Locate the cell with the specified text and output its [X, Y] center coordinate. 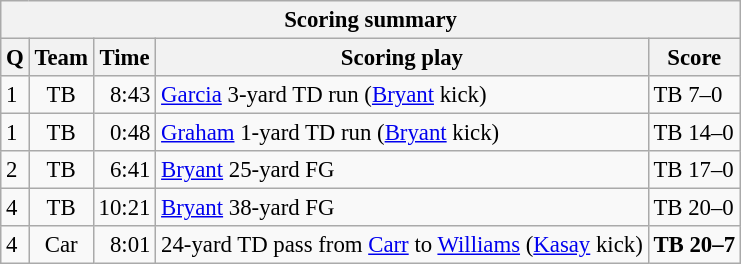
TB 14–0 [694, 133]
TB 20–0 [694, 208]
Car [61, 245]
TB 7–0 [694, 95]
Scoring summary [371, 20]
Team [61, 58]
Bryant 38-yard FG [402, 208]
Time [124, 58]
TB 17–0 [694, 170]
10:21 [124, 208]
Q [15, 58]
TB 20–7 [694, 245]
8:43 [124, 95]
24-yard TD pass from Carr to Williams (Kasay kick) [402, 245]
Graham 1-yard TD run (Bryant kick) [402, 133]
2 [15, 170]
Score [694, 58]
6:41 [124, 170]
Scoring play [402, 58]
Garcia 3-yard TD run (Bryant kick) [402, 95]
0:48 [124, 133]
Bryant 25-yard FG [402, 170]
8:01 [124, 245]
